Detect which cell encompasses the target text, then output its [x, y] center coordinate. 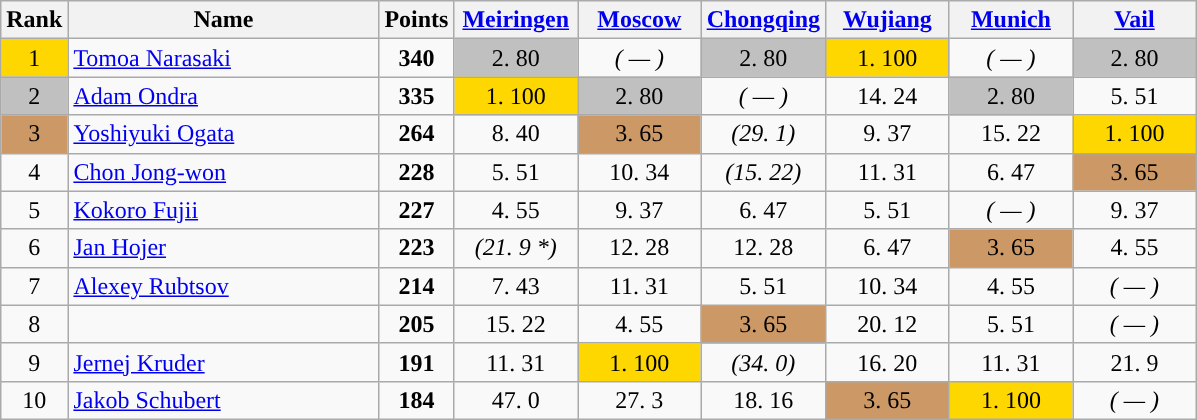
10 [34, 400]
205 [416, 324]
Adam Ondra [224, 96]
214 [416, 286]
184 [416, 400]
(34. 0) [763, 362]
9 [34, 362]
340 [416, 58]
Jakob Schubert [224, 400]
Points [416, 20]
4 [34, 172]
Vail [1135, 20]
1 [34, 58]
14. 24 [888, 96]
Yoshiyuki Ogata [224, 134]
223 [416, 248]
(15. 22) [763, 172]
27. 3 [640, 400]
18. 16 [763, 400]
228 [416, 172]
227 [416, 210]
Jernej Kruder [224, 362]
Tomoa Narasaki [224, 58]
Name [224, 20]
Jan Hojer [224, 248]
Chon Jong-won [224, 172]
335 [416, 96]
Kokoro Fujii [224, 210]
2 [34, 96]
8 [34, 324]
191 [416, 362]
21. 9 [1135, 362]
Rank [34, 20]
Wujiang [888, 20]
Meiringen [516, 20]
Moscow [640, 20]
6 [34, 248]
8. 40 [516, 134]
(21. 9 *) [516, 248]
264 [416, 134]
(29. 1) [763, 134]
5 [34, 210]
47. 0 [516, 400]
Chongqing [763, 20]
20. 12 [888, 324]
7. 43 [516, 286]
16. 20 [888, 362]
Munich [1011, 20]
7 [34, 286]
Alexey Rubtsov [224, 286]
3 [34, 134]
